Provide the (x, y) coordinate of the cell's center where the given text is located.  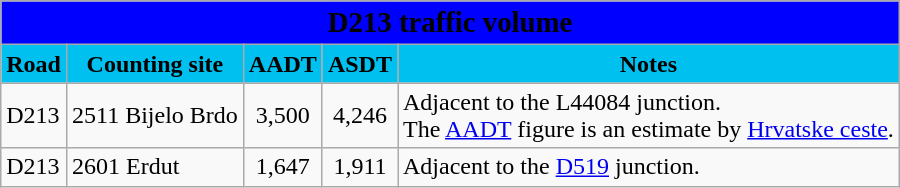
Adjacent to the D519 junction. (649, 167)
2601 Erdut (154, 167)
Counting site (154, 64)
4,246 (360, 116)
Road (34, 64)
1,647 (282, 167)
D213 traffic volume (450, 23)
AADT (282, 64)
1,911 (360, 167)
3,500 (282, 116)
Adjacent to the L44084 junction.The AADT figure is an estimate by Hrvatske ceste. (649, 116)
Notes (649, 64)
2511 Bijelo Brdo (154, 116)
ASDT (360, 64)
